Find where the given text appears and provide that cell's center as [X, Y] coordinate. 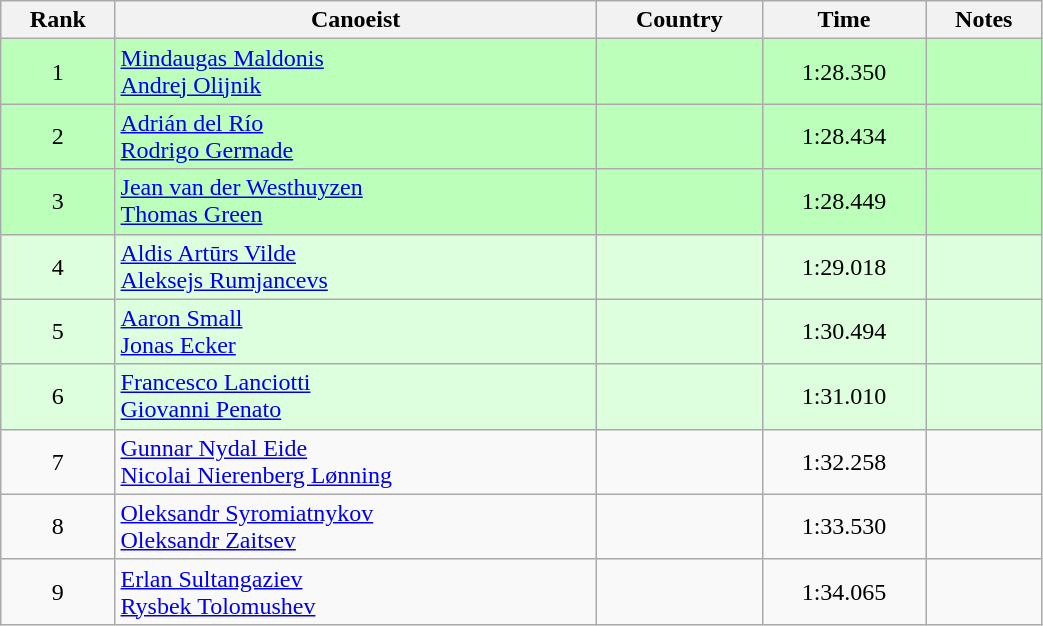
Erlan SultangazievRysbek Tolomushev [356, 592]
5 [58, 332]
1:28.350 [844, 72]
1 [58, 72]
9 [58, 592]
1:30.494 [844, 332]
8 [58, 526]
Adrián del RíoRodrigo Germade [356, 136]
Country [679, 20]
Notes [984, 20]
1:34.065 [844, 592]
4 [58, 266]
Jean van der WesthuyzenThomas Green [356, 202]
Rank [58, 20]
Gunnar Nydal EideNicolai Nierenberg Lønning [356, 462]
Oleksandr SyromiatnykovOleksandr Zaitsev [356, 526]
1:33.530 [844, 526]
Francesco LanciottiGiovanni Penato [356, 396]
1:31.010 [844, 396]
1:29.018 [844, 266]
7 [58, 462]
1:28.449 [844, 202]
Aaron SmallJonas Ecker [356, 332]
Aldis Artūrs VildeAleksejs Rumjancevs [356, 266]
Time [844, 20]
3 [58, 202]
6 [58, 396]
2 [58, 136]
Canoeist [356, 20]
1:28.434 [844, 136]
1:32.258 [844, 462]
Mindaugas MaldonisAndrej Olijnik [356, 72]
